Search for the cell housing the specified text and yield its [X, Y] center coordinate. 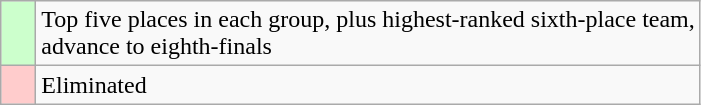
Eliminated [368, 85]
Top five places in each group, plus highest-ranked sixth-place team,advance to eighth-finals [368, 34]
